Extract the [x, y] coordinate from the center of the cell holding the provided text.  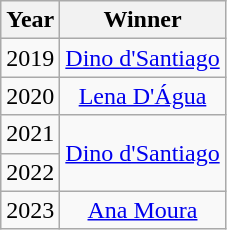
2019 [30, 58]
2021 [30, 134]
Ana Moura [142, 210]
2022 [30, 172]
Lena D'Água [142, 96]
2023 [30, 210]
Year [30, 20]
2020 [30, 96]
Winner [142, 20]
